Locate the cell with the specified text and output its [x, y] center coordinate. 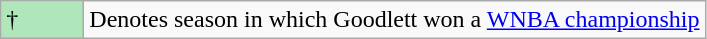
Denotes season in which Goodlett won a WNBA championship [394, 20]
† [42, 20]
